Detect which cell encompasses the target text, then output its (X, Y) center coordinate. 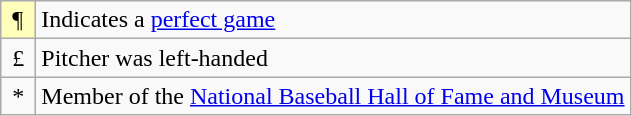
£ (18, 58)
Indicates a perfect game (333, 20)
Member of the National Baseball Hall of Fame and Museum (333, 96)
* (18, 96)
¶ (18, 20)
Pitcher was left-handed (333, 58)
